Locate the cell with the specified text and output its [X, Y] center coordinate. 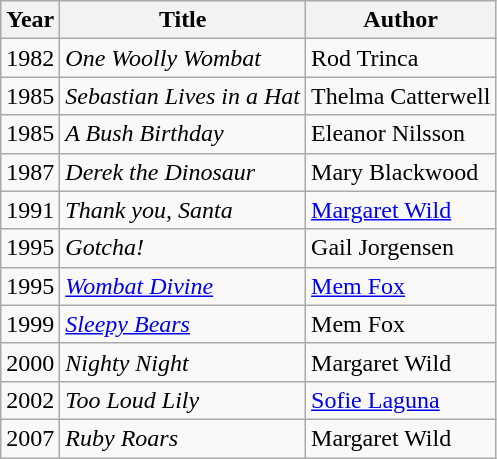
Ruby Roars [183, 438]
Sofie Laguna [401, 400]
1987 [30, 172]
Thelma Catterwell [401, 96]
Gotcha! [183, 248]
One Woolly Wombat [183, 58]
Year [30, 20]
Thank you, Santa [183, 210]
Eleanor Nilsson [401, 134]
Wombat Divine [183, 286]
1991 [30, 210]
Nighty Night [183, 362]
Title [183, 20]
Derek the Dinosaur [183, 172]
1999 [30, 324]
Gail Jorgensen [401, 248]
Author [401, 20]
2007 [30, 438]
Rod Trinca [401, 58]
Mary Blackwood [401, 172]
Too Loud Lily [183, 400]
2002 [30, 400]
Sebastian Lives in a Hat [183, 96]
2000 [30, 362]
A Bush Birthday [183, 134]
1982 [30, 58]
Sleepy Bears [183, 324]
